Provide the (X, Y) coordinate of the cell's center where the given text is located.  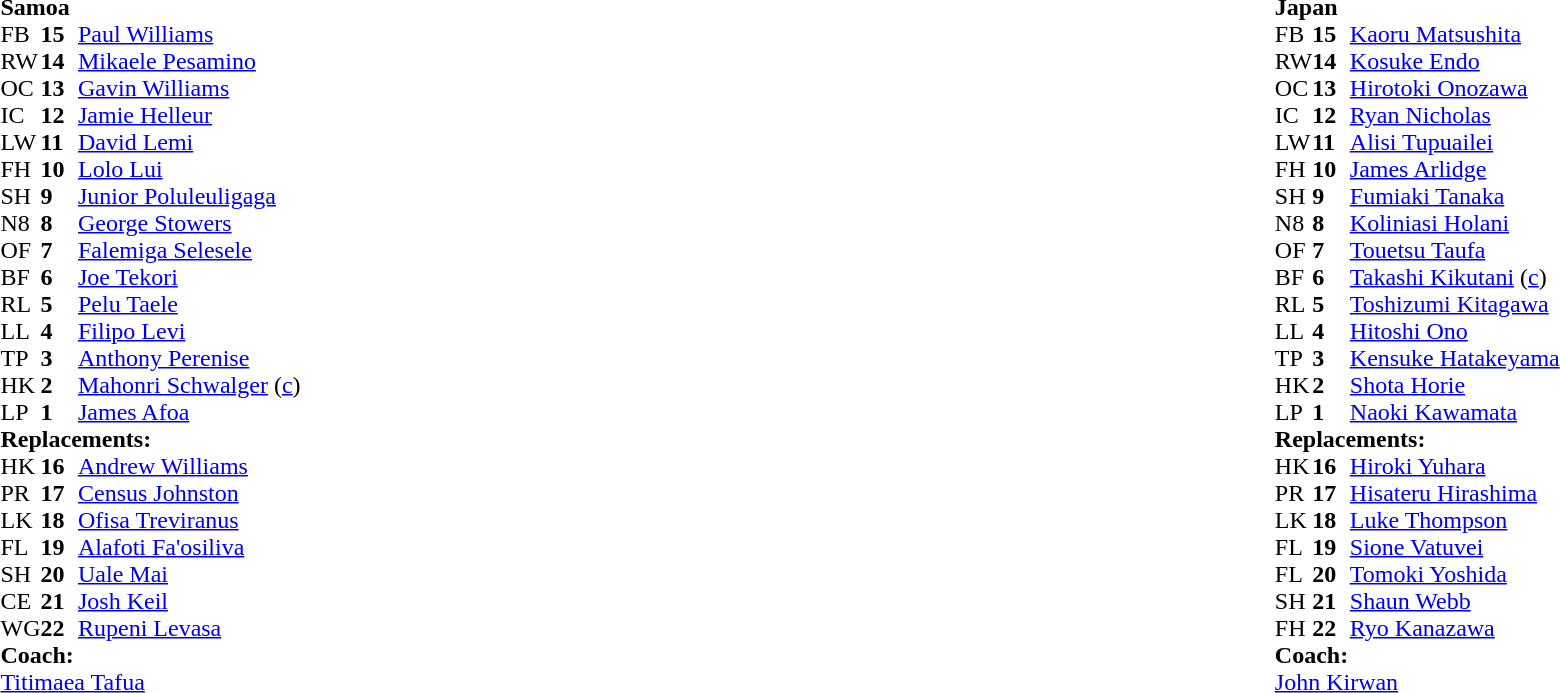
James Arlidge (1455, 170)
Josh Keil (190, 602)
Kensuke Hatakeyama (1455, 358)
Shaun Webb (1455, 602)
David Lemi (190, 142)
Toshizumi Kitagawa (1455, 304)
Fumiaki Tanaka (1455, 196)
Takashi Kikutani (c) (1455, 278)
Alisi Tupuailei (1455, 142)
Shota Horie (1455, 386)
Gavin Williams (190, 88)
Tomoki Yoshida (1455, 574)
Uale Mai (190, 574)
Anthony Perenise (190, 358)
George Stowers (190, 224)
James Afoa (190, 412)
Luke Thompson (1455, 520)
Paul Williams (190, 34)
Naoki Kawamata (1455, 412)
CE (20, 602)
Hirotoki Onozawa (1455, 88)
Andrew Williams (190, 466)
Hisateru Hirashima (1455, 494)
Mikaele Pesamino (190, 62)
Lolo Lui (190, 170)
Touetsu Taufa (1455, 250)
Sione Vatuvei (1455, 548)
Koliniasi Holani (1455, 224)
Pelu Taele (190, 304)
Mahonri Schwalger (c) (190, 386)
Rupeni Levasa (190, 628)
Joe Tekori (190, 278)
Falemiga Selesele (190, 250)
Junior Poluleuligaga (190, 196)
WG (20, 628)
Ryo Kanazawa (1455, 628)
Jamie Helleur (190, 116)
Census Johnston (190, 494)
Ofisa Treviranus (190, 520)
Kaoru Matsushita (1455, 34)
Hitoshi Ono (1455, 332)
Kosuke Endo (1455, 62)
Hiroki Yuhara (1455, 466)
Alafoti Fa'osiliva (190, 548)
Ryan Nicholas (1455, 116)
Filipo Levi (190, 332)
